Identify which cell holds the provided text, then report its [X, Y] central coordinate. 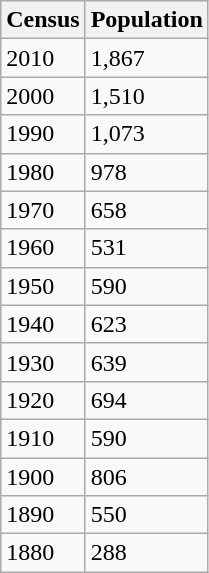
806 [146, 477]
1910 [43, 438]
531 [146, 248]
1920 [43, 400]
639 [146, 362]
1,073 [146, 134]
1930 [43, 362]
550 [146, 515]
1880 [43, 553]
1,867 [146, 58]
1970 [43, 210]
1940 [43, 324]
694 [146, 400]
623 [146, 324]
288 [146, 553]
978 [146, 172]
1960 [43, 248]
1890 [43, 515]
1900 [43, 477]
1990 [43, 134]
Population [146, 20]
658 [146, 210]
1950 [43, 286]
2010 [43, 58]
1980 [43, 172]
2000 [43, 96]
1,510 [146, 96]
Census [43, 20]
